Return the (x, y) coordinate for the center point of the cell that contains the specified text.  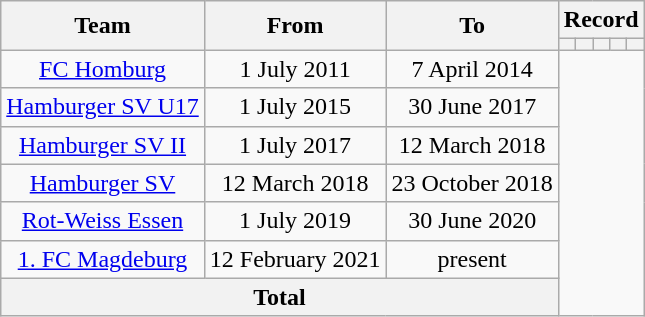
Total (280, 297)
30 June 2020 (472, 221)
7 April 2014 (472, 69)
Hamburger SV II (103, 145)
FC Homburg (103, 69)
1 July 2017 (295, 145)
1 July 2015 (295, 107)
Rot-Weiss Essen (103, 221)
Record (601, 20)
Hamburger SV (103, 183)
1. FC Magdeburg (103, 259)
1 July 2011 (295, 69)
Team (103, 26)
Hamburger SV U17 (103, 107)
12 February 2021 (295, 259)
1 July 2019 (295, 221)
30 June 2017 (472, 107)
23 October 2018 (472, 183)
From (295, 26)
present (472, 259)
To (472, 26)
